Return the [X, Y] coordinate for the center point of the cell that contains the specified text.  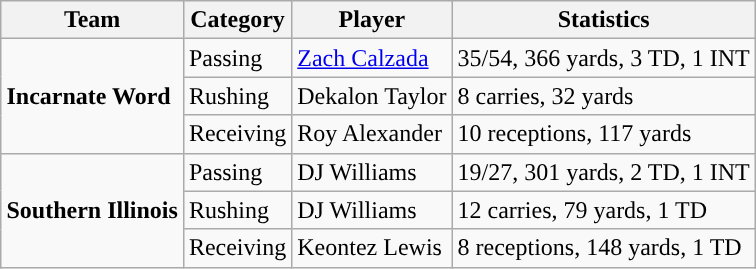
8 carries, 32 yards [604, 96]
Dekalon Taylor [372, 96]
Player [372, 20]
19/27, 301 yards, 2 TD, 1 INT [604, 172]
Keontez Lewis [372, 248]
Statistics [604, 20]
Incarnate Word [92, 96]
10 receptions, 117 yards [604, 134]
Southern Illinois [92, 210]
35/54, 366 yards, 3 TD, 1 INT [604, 58]
Category [237, 20]
Roy Alexander [372, 134]
Team [92, 20]
Zach Calzada [372, 58]
12 carries, 79 yards, 1 TD [604, 210]
8 receptions, 148 yards, 1 TD [604, 248]
